From the cell containing the given text, extract its center point as (X, Y) coordinate. 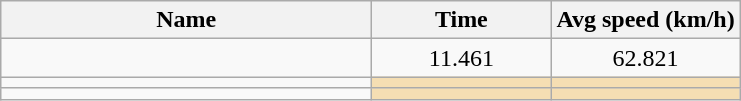
11.461 (462, 58)
Time (462, 20)
Name (186, 20)
Avg speed (km/h) (646, 20)
62.821 (646, 58)
